Find where the given text appears and provide that cell's center as (x, y) coordinate. 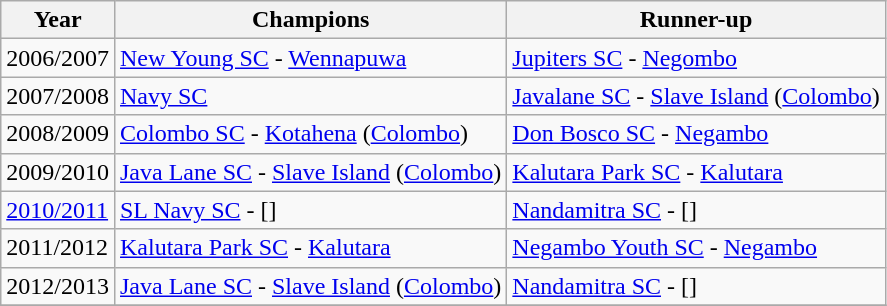
Javalane SC - Slave Island (Colombo) (696, 96)
2006/2007 (58, 58)
Colombo SC - Kotahena (Colombo) (310, 134)
2007/2008 (58, 96)
New Young SC - Wennapuwa (310, 58)
SL Navy SC - [] (310, 210)
Champions (310, 20)
2011/2012 (58, 248)
Navy SC (310, 96)
Runner-up (696, 20)
2008/2009 (58, 134)
2012/2013 (58, 286)
Jupiters SC - Negombo (696, 58)
Negambo Youth SC - Negambo (696, 248)
Don Bosco SC - Negambo (696, 134)
2009/2010 (58, 172)
2010/2011 (58, 210)
Year (58, 20)
